Pinpoint the cell where the given text exists, returning its (X, Y) midpoint coordinate. 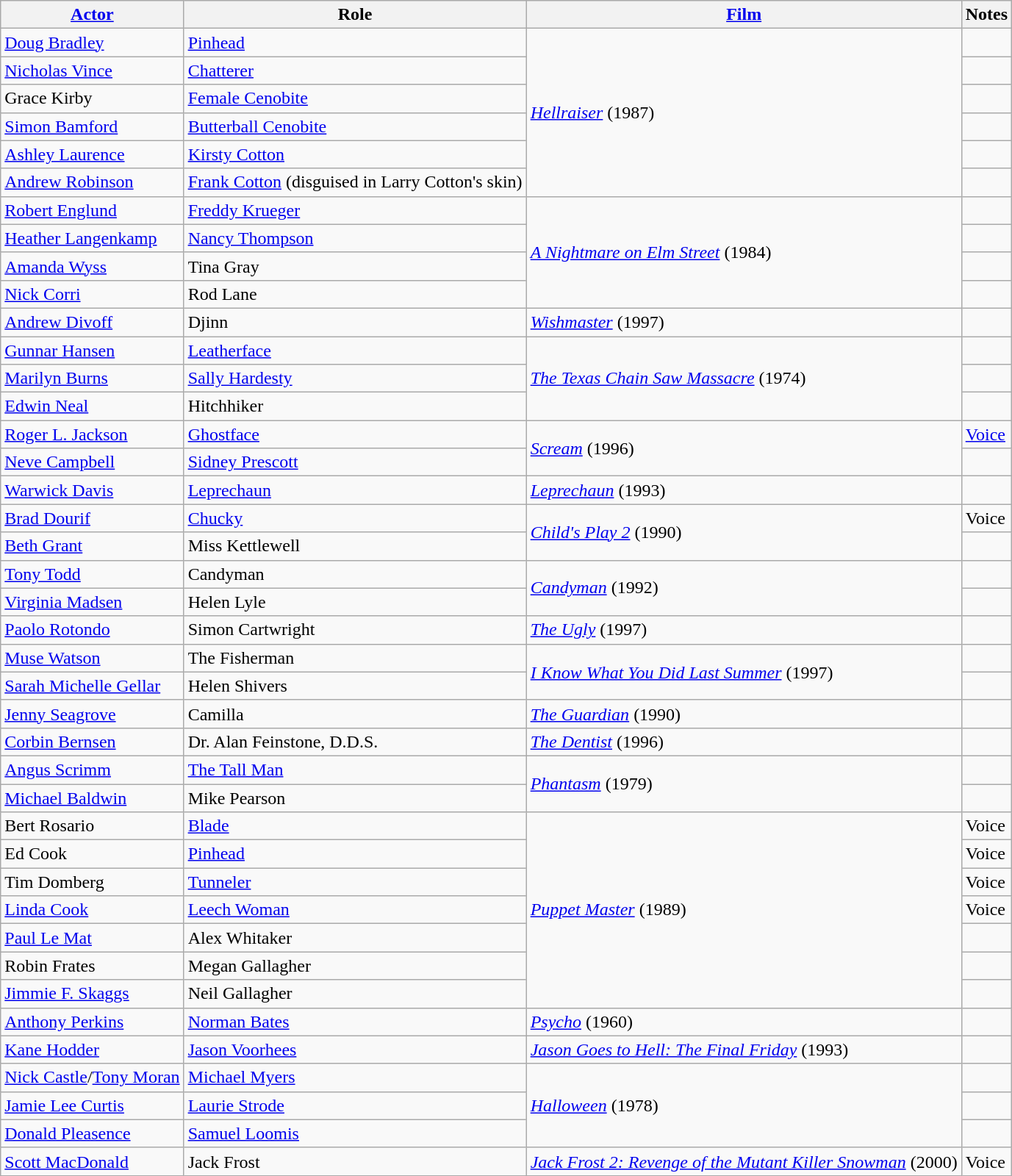
Nick Castle/Tony Moran (93, 1078)
Sally Hardesty (355, 379)
Leech Woman (355, 910)
Chatterer (355, 71)
Camilla (355, 714)
Chucky (355, 518)
Laurie Strode (355, 1105)
Muse Watson (93, 658)
Dr. Alan Feinstone, D.D.S. (355, 742)
Mike Pearson (355, 797)
Hellraiser (1987) (744, 112)
Robin Frates (93, 966)
Miss Kettlewell (355, 546)
Tina Gray (355, 266)
Nicholas Vince (93, 71)
Bert Rosario (93, 826)
Amanda Wyss (93, 266)
Ed Cook (93, 854)
Sidney Prescott (355, 462)
Nick Corri (93, 294)
Leprechaun (1993) (744, 490)
Nancy Thompson (355, 238)
Hitchhiker (355, 406)
Simon Bamford (93, 126)
Edwin Neal (93, 406)
Jamie Lee Curtis (93, 1105)
Ghostface (355, 434)
Neve Campbell (93, 462)
Grace Kirby (93, 98)
Frank Cotton (disguised in Larry Cotton's skin) (355, 182)
Female Cenobite (355, 98)
Role (355, 15)
Leatherface (355, 351)
Psycho (1960) (744, 1022)
Candyman (1992) (744, 588)
Helen Shivers (355, 686)
Marilyn Burns (93, 379)
Notes (986, 15)
A Nightmare on Elm Street (1984) (744, 252)
Kane Hodder (93, 1050)
Neil Gallagher (355, 994)
Jimmie F. Skaggs (93, 994)
Doug Bradley (93, 43)
Puppet Master (1989) (744, 910)
Ashley Laurence (93, 154)
Alex Whitaker (355, 938)
Tim Domberg (93, 882)
Rod Lane (355, 294)
Actor (93, 15)
The Guardian (1990) (744, 714)
Brad Dourif (93, 518)
Virginia Madsen (93, 602)
Jenny Seagrove (93, 714)
Samuel Loomis (355, 1133)
I Know What You Did Last Summer (1997) (744, 672)
Leprechaun (355, 490)
Angus Scrimm (93, 770)
Blade (355, 826)
Paolo Rotondo (93, 630)
Corbin Bernsen (93, 742)
Freddy Krueger (355, 210)
Andrew Robinson (93, 182)
Halloween (1978) (744, 1105)
Helen Lyle (355, 602)
Scott MacDonald (93, 1161)
Jason Voorhees (355, 1050)
The Ugly (1997) (744, 630)
The Dentist (1996) (744, 742)
Roger L. Jackson (93, 434)
The Texas Chain Saw Massacre (1974) (744, 379)
Butterball Cenobite (355, 126)
Heather Langenkamp (93, 238)
Michael Myers (355, 1078)
Wishmaster (1997) (744, 322)
Djinn (355, 322)
Tunneler (355, 882)
Candyman (355, 574)
Sarah Michelle Gellar (93, 686)
The Fisherman (355, 658)
Scream (1996) (744, 448)
Jason Goes to Hell: The Final Friday (1993) (744, 1050)
Tony Todd (93, 574)
Paul Le Mat (93, 938)
Andrew Divoff (93, 322)
Simon Cartwright (355, 630)
Kirsty Cotton (355, 154)
Robert Englund (93, 210)
The Tall Man (355, 770)
Michael Baldwin (93, 797)
Child's Play 2 (1990) (744, 532)
Jack Frost 2: Revenge of the Mutant Killer Snowman (2000) (744, 1161)
Norman Bates (355, 1022)
Gunnar Hansen (93, 351)
Film (744, 15)
Anthony Perkins (93, 1022)
Jack Frost (355, 1161)
Linda Cook (93, 910)
Beth Grant (93, 546)
Megan Gallagher (355, 966)
Warwick Davis (93, 490)
Donald Pleasence (93, 1133)
Phantasm (1979) (744, 784)
